Detect which cell encompasses the target text, then output its [X, Y] center coordinate. 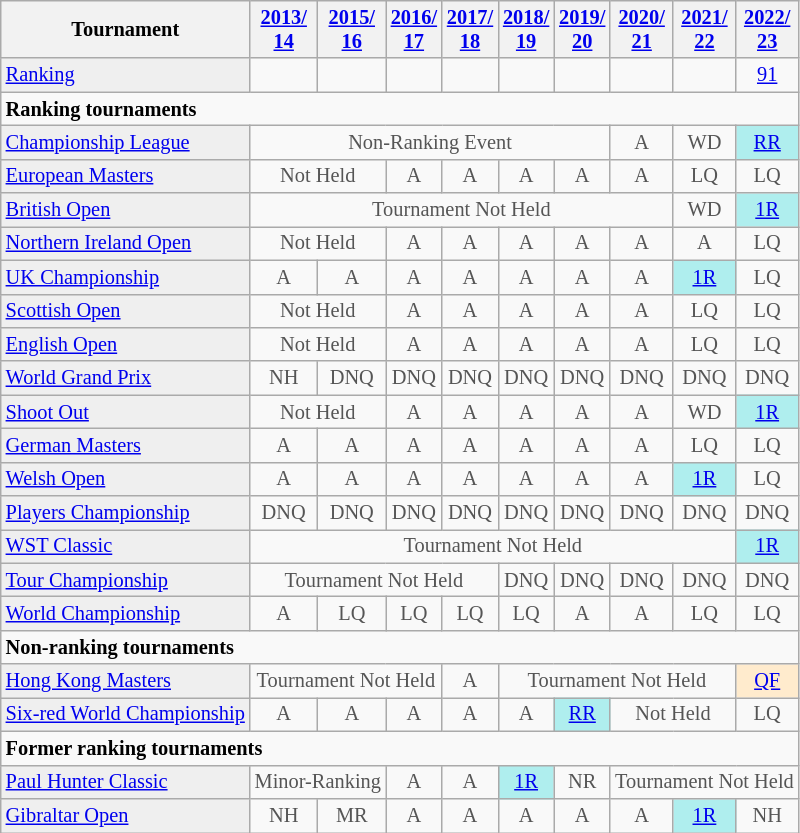
2020/21 [642, 29]
2022/23 [768, 29]
QF [768, 681]
Ranking [126, 75]
Ranking tournaments [400, 109]
European Masters [126, 176]
Hong Kong Masters [126, 681]
2015/16 [352, 29]
2016/17 [414, 29]
UK Championship [126, 277]
Scottish Open [126, 311]
Tournament [126, 29]
World Grand Prix [126, 378]
91 [768, 75]
Championship League [126, 142]
Paul Hunter Classic [126, 782]
Gibraltar Open [126, 815]
Non-ranking tournaments [400, 647]
2017/18 [470, 29]
Former ranking tournaments [400, 748]
Shoot Out [126, 412]
German Masters [126, 445]
2018/19 [526, 29]
MR [352, 815]
Tour Championship [126, 580]
WST Classic [126, 546]
NR [582, 782]
2019/20 [582, 29]
Minor-Ranking [318, 782]
Northern Ireland Open [126, 243]
2021/22 [704, 29]
Non-Ranking Event [430, 142]
English Open [126, 344]
British Open [126, 210]
Six-red World Championship [126, 714]
2013/14 [284, 29]
Welsh Open [126, 479]
Players Championship [126, 513]
World Championship [126, 613]
